Return the [X, Y] coordinate for the center point of the cell that contains the specified text.  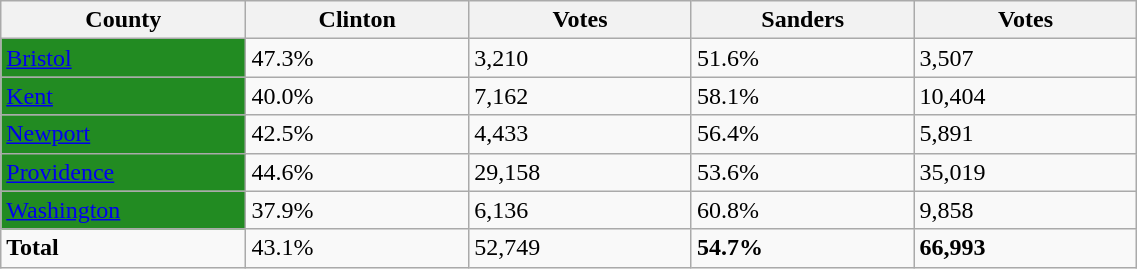
29,158 [580, 172]
42.5% [358, 134]
County [124, 20]
51.6% [802, 58]
Kent [124, 96]
Providence [124, 172]
7,162 [580, 96]
Clinton [358, 20]
66,993 [1026, 248]
10,404 [1026, 96]
5,891 [1026, 134]
40.0% [358, 96]
52,749 [580, 248]
37.9% [358, 210]
47.3% [358, 58]
6,136 [580, 210]
58.1% [802, 96]
44.6% [358, 172]
Sanders [802, 20]
60.8% [802, 210]
3,210 [580, 58]
56.4% [802, 134]
3,507 [1026, 58]
54.7% [802, 248]
Bristol [124, 58]
Newport [124, 134]
Washington [124, 210]
Total [124, 248]
9,858 [1026, 210]
53.6% [802, 172]
4,433 [580, 134]
43.1% [358, 248]
35,019 [1026, 172]
